Return the (X, Y) coordinate for the center point of the cell that contains the specified text.  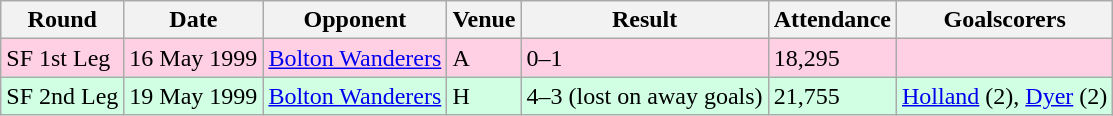
Result (644, 20)
Opponent (355, 20)
Holland (2), Dyer (2) (1004, 96)
0–1 (644, 58)
SF 2nd Leg (62, 96)
21,755 (832, 96)
SF 1st Leg (62, 58)
Date (194, 20)
18,295 (832, 58)
H (484, 96)
A (484, 58)
16 May 1999 (194, 58)
19 May 1999 (194, 96)
Goalscorers (1004, 20)
4–3 (lost on away goals) (644, 96)
Round (62, 20)
Attendance (832, 20)
Venue (484, 20)
